Return [x, y] of the center of cell containing provided text 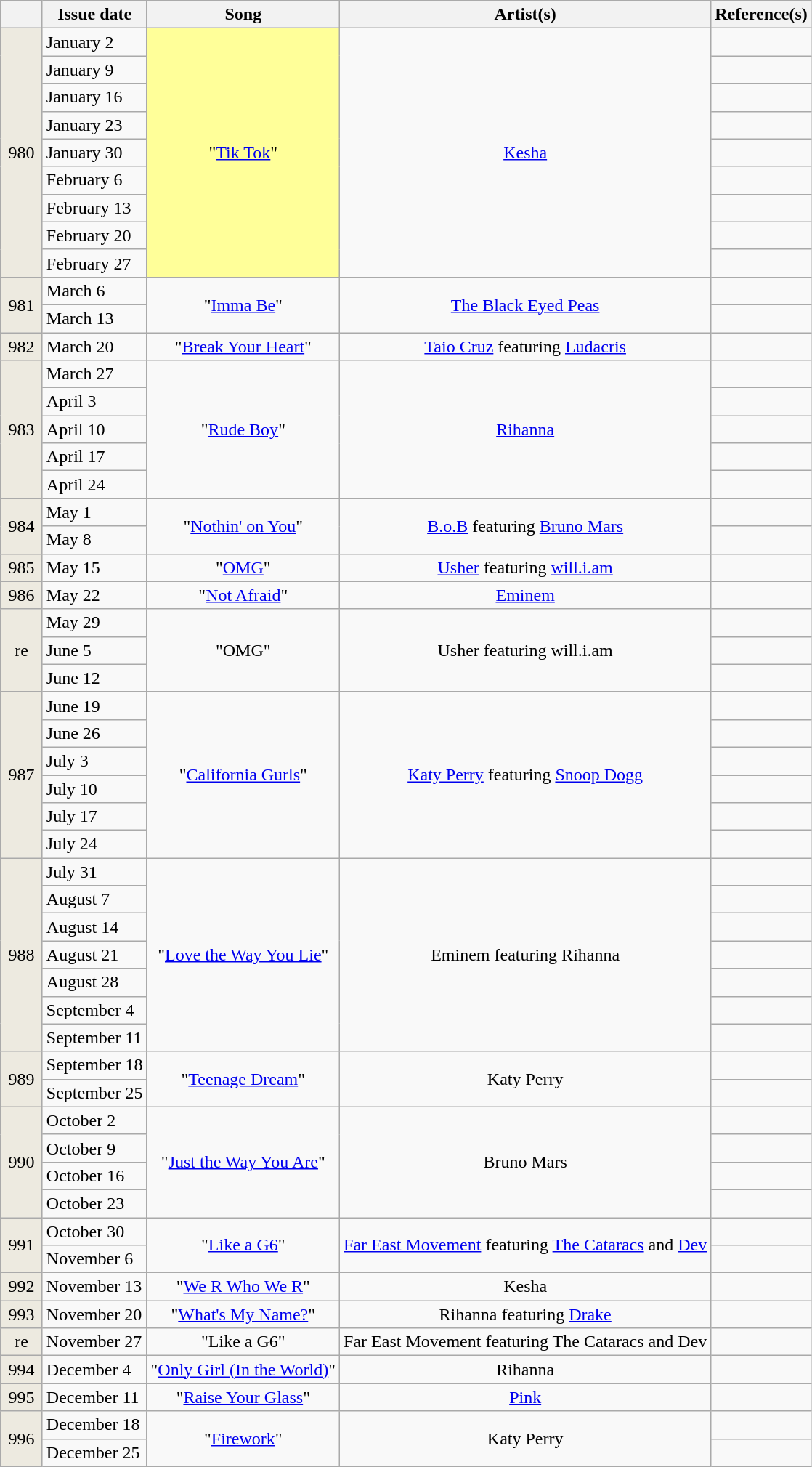
October 16 [94, 1176]
"Firework" [243, 1439]
986 [22, 595]
"Not Afraid" [243, 595]
January 23 [94, 125]
December 4 [94, 1370]
November 13 [94, 1287]
April 24 [94, 485]
Issue date [94, 15]
July 17 [94, 817]
April 3 [94, 402]
September 25 [94, 1093]
993 [22, 1314]
September 18 [94, 1065]
July 10 [94, 788]
"Imma Be" [243, 304]
Eminem [526, 595]
994 [22, 1370]
Katy Perry featuring Snoop Dogg [526, 775]
Bruno Mars [526, 1162]
December 18 [94, 1425]
"Break Your Heart" [243, 347]
Eminem featuring Rihanna [526, 955]
"Only Girl (In the World)" [243, 1370]
Artist(s) [526, 15]
985 [22, 567]
May 29 [94, 623]
October 23 [94, 1203]
August 21 [94, 955]
980 [22, 153]
983 [22, 429]
Pink [526, 1397]
992 [22, 1287]
988 [22, 955]
July 31 [94, 872]
October 30 [94, 1232]
Rihanna featuring Drake [526, 1314]
"Teenage Dream" [243, 1079]
September 11 [94, 1038]
July 24 [94, 844]
982 [22, 347]
March 20 [94, 347]
December 25 [94, 1452]
996 [22, 1439]
Reference(s) [761, 15]
October 2 [94, 1120]
984 [22, 526]
"We R Who We R" [243, 1287]
August 7 [94, 900]
June 12 [94, 678]
May 8 [94, 540]
"What's My Name?" [243, 1314]
Song [243, 15]
February 27 [94, 263]
June 5 [94, 650]
March 27 [94, 374]
"Love the Way You Lie" [243, 955]
The Black Eyed Peas [526, 304]
August 14 [94, 927]
May 15 [94, 567]
990 [22, 1162]
November 20 [94, 1314]
"California Gurls" [243, 775]
February 6 [94, 180]
991 [22, 1245]
April 10 [94, 429]
August 28 [94, 982]
February 20 [94, 235]
November 27 [94, 1342]
"Raise Your Glass" [243, 1397]
May 1 [94, 512]
March 6 [94, 291]
Taio Cruz featuring Ludacris [526, 347]
"Rude Boy" [243, 429]
December 11 [94, 1397]
July 3 [94, 761]
June 19 [94, 706]
May 22 [94, 595]
995 [22, 1397]
January 16 [94, 97]
989 [22, 1079]
March 13 [94, 318]
November 6 [94, 1259]
981 [22, 304]
January 2 [94, 42]
January 9 [94, 70]
987 [22, 775]
February 13 [94, 208]
June 26 [94, 733]
"Nothin' on You" [243, 526]
January 30 [94, 153]
September 4 [94, 1010]
"Tik Tok" [243, 153]
B.o.B featuring Bruno Mars [526, 526]
"Just the Way You Are" [243, 1162]
October 9 [94, 1148]
April 17 [94, 457]
